For the text-containing cell, return its midpoint in [x, y] coordinate format. 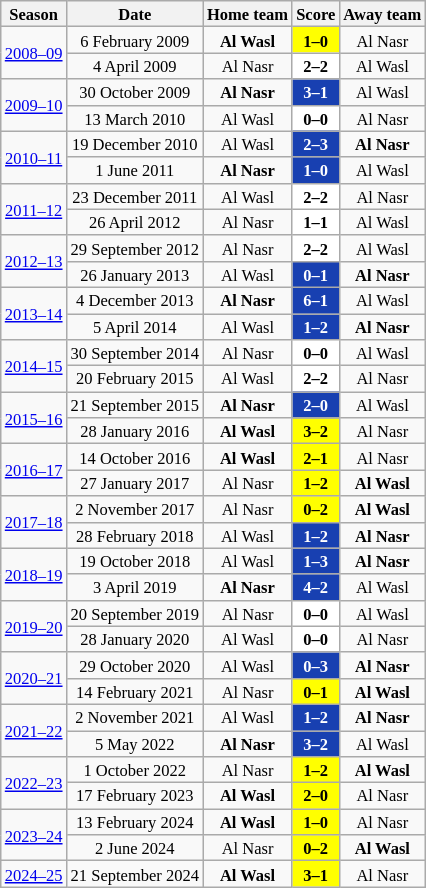
29 October 2020 [135, 665]
21 September 2015 [135, 405]
4–2 [316, 587]
2 November 2017 [135, 509]
23 December 2011 [135, 196]
Date [135, 14]
14 February 2021 [135, 691]
1–3 [316, 561]
21 September 2024 [135, 874]
2009–10 [34, 105]
13 February 2024 [135, 822]
Season [34, 14]
2014–15 [34, 366]
3 April 2019 [135, 587]
1 June 2011 [135, 170]
27 January 2017 [135, 483]
2020–21 [34, 678]
28 February 2018 [135, 535]
2011–12 [34, 209]
13 March 2010 [135, 118]
5 May 2022 [135, 743]
14 October 2016 [135, 457]
28 January 2016 [135, 431]
2023–24 [34, 835]
2 June 2024 [135, 848]
2019–20 [34, 626]
2024–25 [34, 874]
2–1 [316, 457]
2–3 [316, 144]
30 October 2009 [135, 92]
20 September 2019 [135, 613]
20 February 2015 [135, 379]
2018–19 [34, 574]
0–3 [316, 665]
2015–16 [34, 418]
29 September 2012 [135, 248]
1 October 2022 [135, 770]
26 April 2012 [135, 222]
6–1 [316, 300]
2008–09 [34, 53]
2016–17 [34, 470]
2022–23 [34, 783]
6 February 2009 [135, 40]
2021–22 [34, 730]
2013–14 [34, 313]
30 September 2014 [135, 353]
2 November 2021 [135, 717]
2017–18 [34, 522]
28 January 2020 [135, 639]
2012–13 [34, 261]
Away team [382, 14]
Score [316, 14]
4 December 2013 [135, 300]
2010–11 [34, 157]
26 January 2013 [135, 274]
5 April 2014 [135, 327]
1–1 [316, 222]
4 April 2009 [135, 66]
Home team [248, 14]
19 October 2018 [135, 561]
19 December 2010 [135, 144]
17 February 2023 [135, 796]
